From the cell containing the given text, extract its center point as [x, y] coordinate. 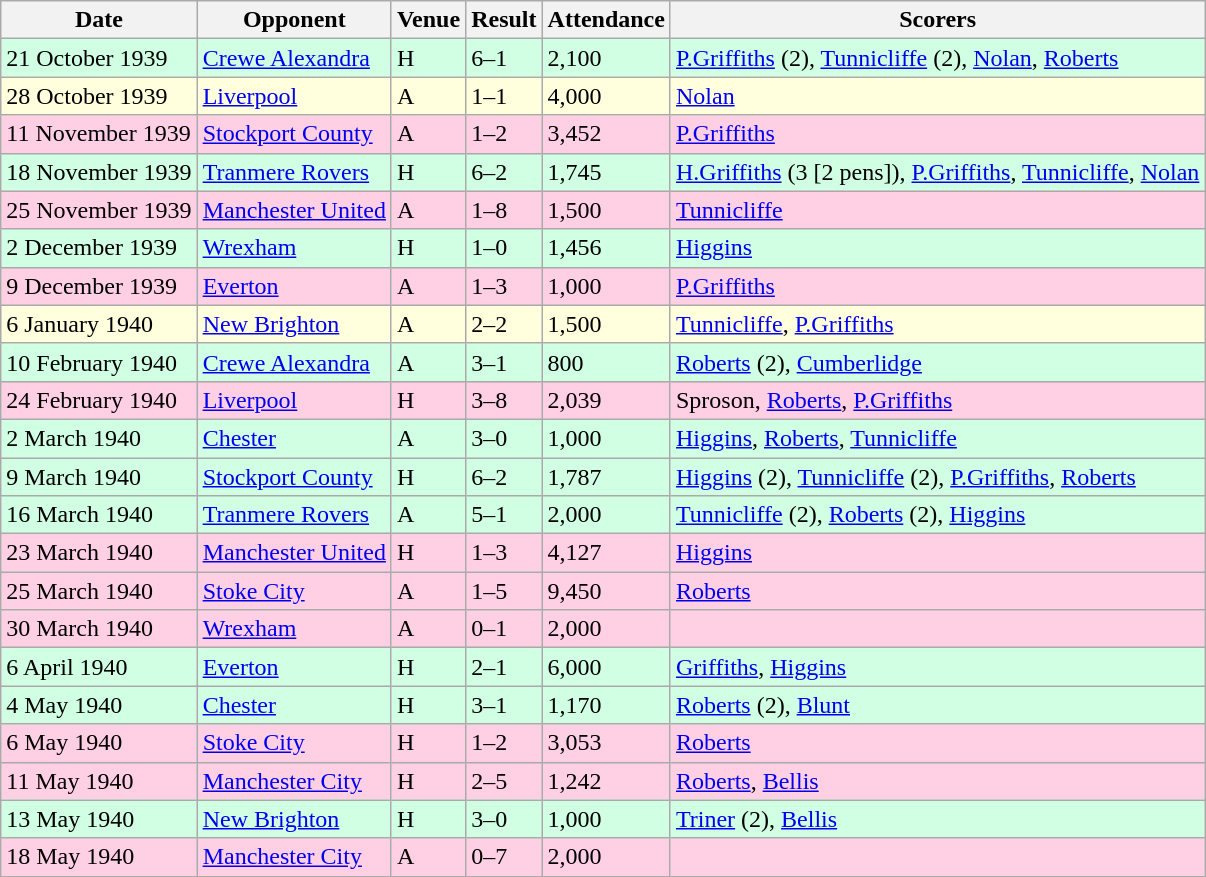
2–1 [504, 667]
6 May 1940 [99, 743]
1–8 [504, 210]
1–1 [504, 96]
Scorers [937, 20]
0–7 [504, 857]
9 December 1939 [99, 286]
3,053 [606, 743]
Venue [428, 20]
2 March 1940 [99, 438]
4,000 [606, 96]
28 October 1939 [99, 96]
30 March 1940 [99, 629]
6 January 1940 [99, 324]
25 March 1940 [99, 591]
Opponent [294, 20]
6–1 [504, 58]
3–8 [504, 400]
Roberts, Bellis [937, 781]
Date [99, 20]
1–0 [504, 248]
6 April 1940 [99, 667]
6,000 [606, 667]
9,450 [606, 591]
25 November 1939 [99, 210]
10 February 1940 [99, 362]
H.Griffiths (3 [2 pens]), P.Griffiths, Tunnicliffe, Nolan [937, 172]
21 October 1939 [99, 58]
Higgins, Roberts, Tunnicliffe [937, 438]
1,170 [606, 705]
Roberts (2), Blunt [937, 705]
Roberts (2), Cumberlidge [937, 362]
2,039 [606, 400]
11 November 1939 [99, 134]
4 May 1940 [99, 705]
11 May 1940 [99, 781]
1,745 [606, 172]
1,242 [606, 781]
Result [504, 20]
2 December 1939 [99, 248]
9 March 1940 [99, 477]
13 May 1940 [99, 819]
Sproson, Roberts, P.Griffiths [937, 400]
1–5 [504, 591]
3,452 [606, 134]
Tunnicliffe, P.Griffiths [937, 324]
2,100 [606, 58]
5–1 [504, 515]
18 November 1939 [99, 172]
Tunnicliffe (2), Roberts (2), Higgins [937, 515]
P.Griffiths (2), Tunnicliffe (2), Nolan, Roberts [937, 58]
800 [606, 362]
16 March 1940 [99, 515]
23 March 1940 [99, 553]
Tunnicliffe [937, 210]
Nolan [937, 96]
Attendance [606, 20]
1,787 [606, 477]
2–5 [504, 781]
0–1 [504, 629]
24 February 1940 [99, 400]
4,127 [606, 553]
18 May 1940 [99, 857]
1,456 [606, 248]
2–2 [504, 324]
Higgins (2), Tunnicliffe (2), P.Griffiths, Roberts [937, 477]
Griffiths, Higgins [937, 667]
Triner (2), Bellis [937, 819]
